Provide the (X, Y) coordinate of the cell's center where the given text is located.  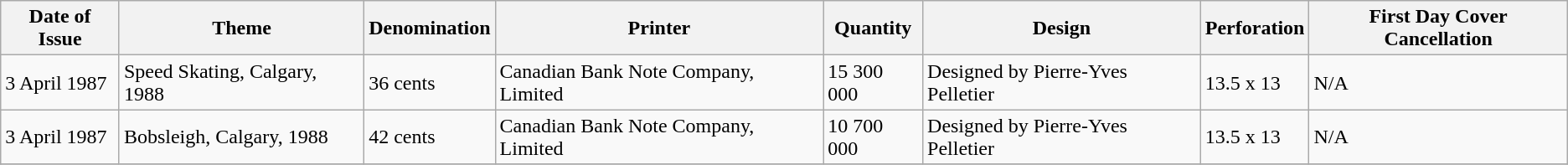
Perforation (1255, 28)
15 300 000 (873, 82)
Denomination (430, 28)
42 cents (430, 137)
Date of Issue (60, 28)
Theme (241, 28)
First Day Cover Cancellation (1438, 28)
Bobsleigh, Calgary, 1988 (241, 137)
36 cents (430, 82)
Design (1062, 28)
10 700 000 (873, 137)
Speed Skating, Calgary, 1988 (241, 82)
Printer (659, 28)
Quantity (873, 28)
